From the cell containing the given text, extract its center point as (X, Y) coordinate. 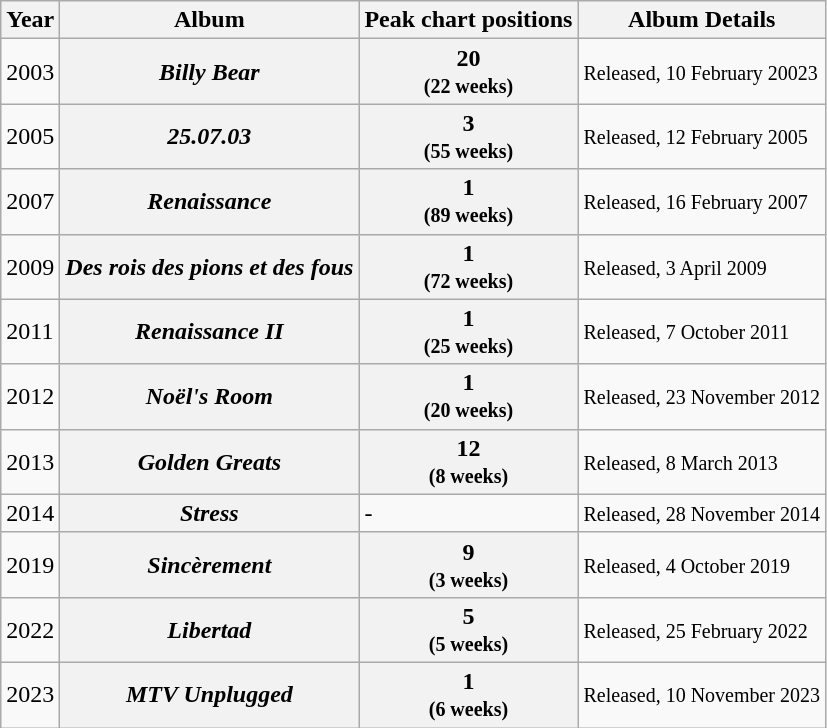
Released, 12 February 2005 (702, 136)
Stress (210, 513)
1(6 weeks) (468, 694)
2023 (30, 694)
Released, 23 November 2012 (702, 396)
Renaissance II (210, 332)
- (468, 513)
2019 (30, 564)
Released, 25 February 2022 (702, 630)
2007 (30, 202)
2005 (30, 136)
5(5 weeks) (468, 630)
2013 (30, 462)
Year (30, 20)
2012 (30, 396)
Golden Greats (210, 462)
Album (210, 20)
Released, 7 October 2011 (702, 332)
2003 (30, 72)
25.07.03 (210, 136)
Released, 3 April 2009 (702, 266)
3(55 weeks) (468, 136)
Album Details (702, 20)
1(20 weeks) (468, 396)
Released, 10 February 20023 (702, 72)
Noël's Room (210, 396)
Released, 10 November 2023 (702, 694)
Released, 4 October 2019 (702, 564)
Peak chart positions (468, 20)
Libertad (210, 630)
Des rois des pions et des fous (210, 266)
1(72 weeks) (468, 266)
Released, 16 February 2007 (702, 202)
Renaissance (210, 202)
MTV Unplugged (210, 694)
Sincèrement (210, 564)
9(3 weeks) (468, 564)
2009 (30, 266)
2022 (30, 630)
Released, 8 March 2013 (702, 462)
20(22 weeks) (468, 72)
Billy Bear (210, 72)
Released, 28 November 2014 (702, 513)
1(25 weeks) (468, 332)
2014 (30, 513)
2011 (30, 332)
12(8 weeks) (468, 462)
1(89 weeks) (468, 202)
